Pinpoint the cell where the given text exists, returning its (x, y) midpoint coordinate. 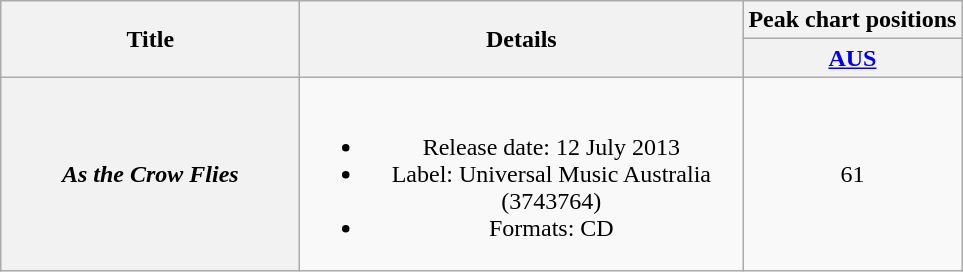
AUS (852, 58)
Details (522, 39)
Release date: 12 July 2013Label: Universal Music Australia (3743764)Formats: CD (522, 174)
Peak chart positions (852, 20)
As the Crow Flies (150, 174)
Title (150, 39)
61 (852, 174)
